Detect which cell encompasses the target text, then output its [x, y] center coordinate. 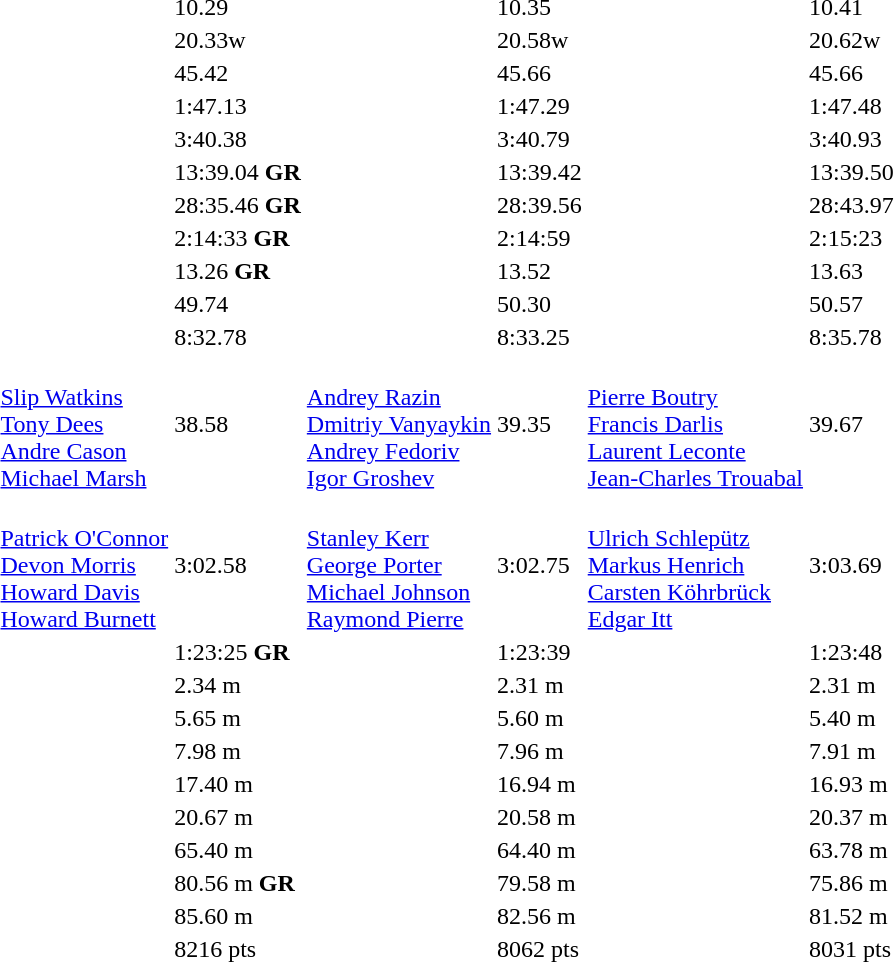
Andrey RazinDmitriy VanyaykinAndrey FedorivIgor Groshev [398, 424]
50.30 [540, 304]
20.58 m [540, 817]
49.74 [238, 304]
1:23:39 [540, 652]
2.34 m [238, 685]
3:40.79 [540, 139]
Pierre BoutryFrancis DarlisLaurent LeconteJean-Charles Trouabal [695, 424]
45.42 [238, 73]
Stanley KerrGeorge PorterMichael JohnsonRaymond Pierre [398, 565]
79.58 m [540, 883]
65.40 m [238, 850]
28:39.56 [540, 205]
2:14:59 [540, 238]
82.56 m [540, 916]
2:14:33 GR [238, 238]
13.26 GR [238, 271]
28:35.46 GR [238, 205]
85.60 m [238, 916]
3:40.38 [238, 139]
5.65 m [238, 718]
17.40 m [238, 784]
39.35 [540, 424]
13.52 [540, 271]
13:39.04 GR [238, 172]
13:39.42 [540, 172]
8:33.25 [540, 337]
3:02.58 [238, 565]
45.66 [540, 73]
Ulrich SchlepützMarkus HenrichCarsten KöhrbrückEdgar Itt [695, 565]
7.96 m [540, 751]
64.40 m [540, 850]
8:32.78 [238, 337]
1:47.29 [540, 106]
3:02.75 [540, 565]
20.58w [540, 40]
5.60 m [540, 718]
20.33w [238, 40]
1:23:25 GR [238, 652]
80.56 m GR [238, 883]
38.58 [238, 424]
1:47.13 [238, 106]
2.31 m [540, 685]
7.98 m [238, 751]
20.67 m [238, 817]
16.94 m [540, 784]
